From the cell containing the given text, extract its center point as (X, Y) coordinate. 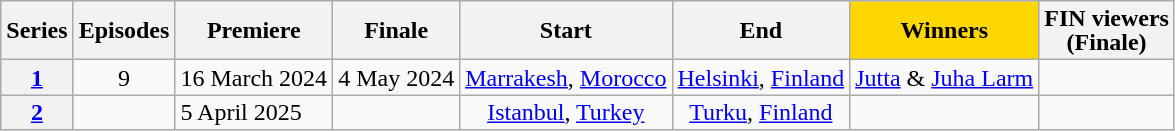
2 (37, 112)
FIN viewers(Finale) (1107, 30)
9 (124, 78)
Premiere (254, 30)
Start (566, 30)
16 March 2024 (254, 78)
Turku, Finland (761, 112)
End (761, 30)
Marrakesh, Morocco (566, 78)
1 (37, 78)
Istanbul, Turkey (566, 112)
Jutta & Juha Larm (944, 78)
Finale (396, 30)
Series (37, 30)
Winners (944, 30)
Episodes (124, 30)
4 May 2024 (396, 78)
Helsinki, Finland (761, 78)
5 April 2025 (254, 112)
